Locate the cell with the specified text and output its (X, Y) center coordinate. 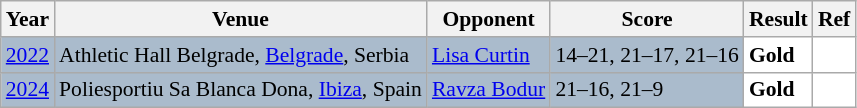
Athletic Hall Belgrade, Belgrade, Serbia (240, 55)
Result (778, 19)
Ref (834, 19)
Year (28, 19)
Opponent (488, 19)
21–16, 21–9 (647, 90)
2024 (28, 90)
Lisa Curtin (488, 55)
Poliesportiu Sa Blanca Dona, Ibiza, Spain (240, 90)
Venue (240, 19)
14–21, 21–17, 21–16 (647, 55)
Ravza Bodur (488, 90)
Score (647, 19)
2022 (28, 55)
